Locate the cell with the specified text and output its (x, y) center coordinate. 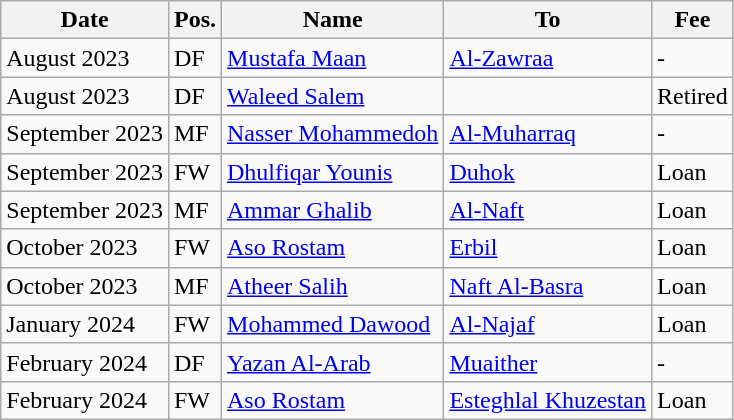
Al-Muharraq (548, 134)
Nasser Mohammedoh (333, 134)
Pos. (194, 20)
Retired (693, 96)
Mohammed Dawood (333, 324)
Al-Zawraa (548, 58)
Date (85, 20)
Muaither (548, 362)
Duhok (548, 172)
Al-Najaf (548, 324)
Ammar Ghalib (333, 210)
Naft Al-Basra (548, 286)
Mustafa Maan (333, 58)
Waleed Salem (333, 96)
To (548, 20)
Erbil (548, 248)
Dhulfiqar Younis (333, 172)
Al-Naft (548, 210)
Yazan Al-Arab (333, 362)
January 2024 (85, 324)
Atheer Salih (333, 286)
Name (333, 20)
Fee (693, 20)
Esteghlal Khuzestan (548, 400)
